Return the [X, Y] coordinate for the center point of the cell that contains the specified text.  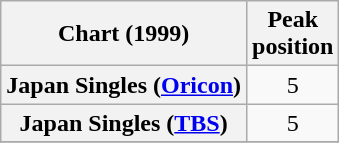
Japan Singles (Oricon) [124, 85]
Peakposition [293, 34]
Japan Singles (TBS) [124, 123]
Chart (1999) [124, 34]
